For the text-containing cell, return its midpoint in [x, y] coordinate format. 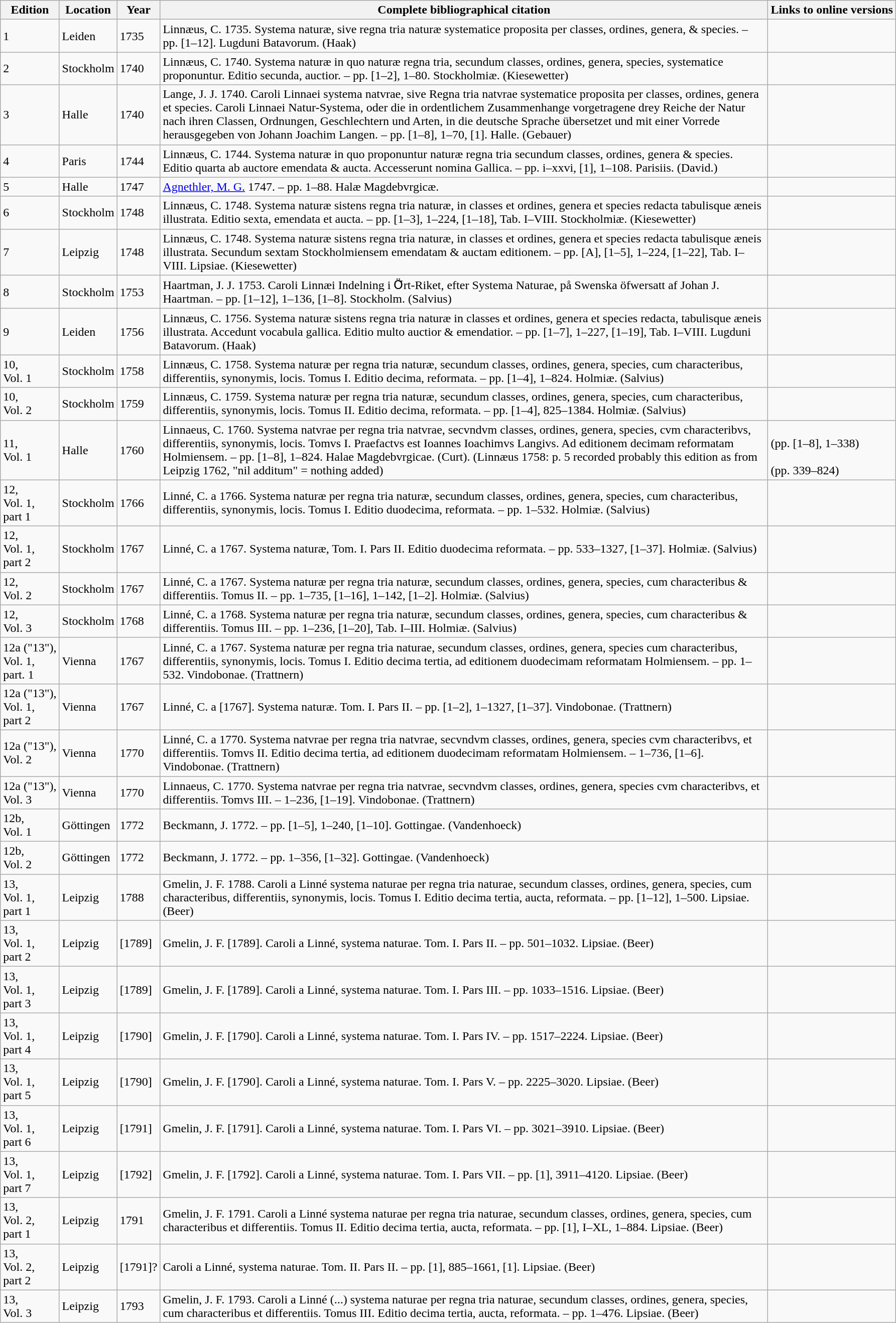
(pp. [1–8], 1–338)(pp. 339–824) [832, 450]
13,Vol. 1,part 7 [30, 1174]
1744 [139, 161]
[1791]? [139, 1267]
7 [30, 252]
13,Vol. 1,part 2 [30, 944]
12b,Vol. 2 [30, 858]
1747 [139, 187]
Edition [30, 10]
1756 [139, 332]
Linné, C. a [1767]. Systema naturæ. Tom. I. Pars II. – pp. [1–2], 1–1327, [1–37]. Vindobonae. (Trattnern) [464, 707]
3 [30, 114]
12,Vol. 1,part 2 [30, 549]
12a ("13"),Vol. 1,part. 1 [30, 660]
Linné, C. a 1767. Systema naturæ, Tom. I. Pars II. Editio duodecima reformata. – pp. 533–1327, [1–37]. Holmiæ. (Salvius) [464, 549]
12b,Vol. 1 [30, 825]
Beckmann, J. 1772. – pp. 1–356, [1–32]. Gottingae. (Vandenhoeck) [464, 858]
Gmelin, J. F. [1790]. Caroli a Linné, systema naturae. Tom. I. Pars IV. – pp. 1517–2224. Lipsiae. (Beer) [464, 1036]
13,Vol. 1,part 3 [30, 990]
Beckmann, J. 1772. – pp. [1–5], 1–240, [1–10]. Gottingae. (Vandenhoeck) [464, 825]
12,Vol. 3 [30, 621]
12a ("13"),Vol. 2 [30, 753]
Gmelin, J. F. [1792]. Caroli a Linné, systema naturae. Tom. I. Pars VII. – pp. [1], 3911–4120. Lipsiae. (Beer) [464, 1174]
1753 [139, 292]
10,Vol. 2 [30, 404]
6 [30, 213]
13,Vol. 1,part 6 [30, 1128]
Links to online versions [832, 10]
1791 [139, 1221]
10,Vol. 1 [30, 371]
13,Vol. 1,part 5 [30, 1082]
1758 [139, 371]
1759 [139, 404]
11,Vol. 1 [30, 450]
1760 [139, 450]
Complete bibliographical citation [464, 10]
13,Vol. 2,part 2 [30, 1267]
9 [30, 332]
Paris [88, 161]
Location [88, 10]
13,Vol. 2,part 1 [30, 1221]
Gmelin, J. F. [1790]. Caroli a Linné, systema naturae. Tom. I. Pars V. – pp. 2225–3020. Lipsiae. (Beer) [464, 1082]
13,Vol. 3 [30, 1306]
1788 [139, 897]
[1791] [139, 1128]
Year [139, 10]
Gmelin, J. F. [1791]. Caroli a Linné, systema naturae. Tom. I. Pars VI. – pp. 3021–3910. Lipsiae. (Beer) [464, 1128]
12a ("13"),Vol. 1,part 2 [30, 707]
12,Vol. 2 [30, 588]
Gmelin, J. F. [1789]. Caroli a Linné, systema naturae. Tom. I. Pars III. – pp. 1033–1516. Lipsiae. (Beer) [464, 990]
12a ("13"),Vol. 3 [30, 792]
Gmelin, J. F. [1789]. Caroli a Linné, systema naturae. Tom. I. Pars II. – pp. 501–1032. Lipsiae. (Beer) [464, 944]
5 [30, 187]
1735 [139, 36]
1 [30, 36]
Caroli a Linné, systema naturae. Tom. II. Pars II. – pp. [1], 885–1661, [1]. Lipsiae. (Beer) [464, 1267]
13,Vol. 1,part 1 [30, 897]
Agnethler, M. G. 1747. – pp. 1–88. Halæ Magdebvrgicæ. [464, 187]
1793 [139, 1306]
1766 [139, 503]
1768 [139, 621]
12,Vol. 1,part 1 [30, 503]
[1792] [139, 1174]
13,Vol. 1,part 4 [30, 1036]
8 [30, 292]
4 [30, 161]
2 [30, 68]
